Determine the [x, y] coordinate at the center of the cell enclosing the given text.  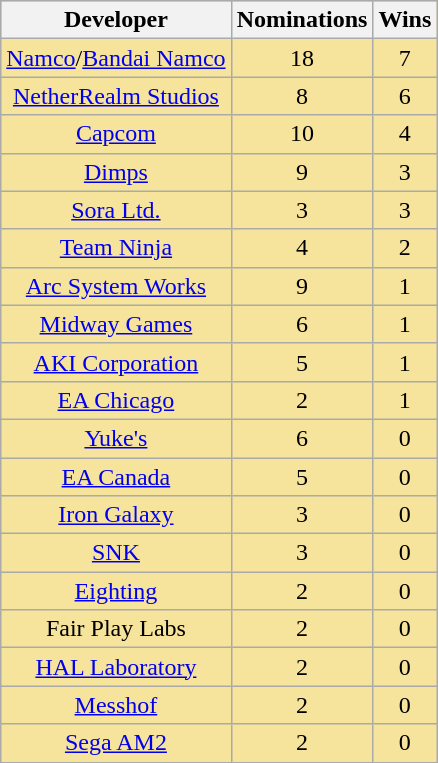
7 [405, 58]
Sora Ltd. [116, 210]
Eighting [116, 591]
AKI Corporation [116, 362]
Dimps [116, 172]
EA Chicago [116, 400]
Wins [405, 20]
Yuke's [116, 438]
Midway Games [116, 324]
18 [302, 58]
NetherRealm Studios [116, 96]
Fair Play Labs [116, 629]
HAL Laboratory [116, 667]
Messhof [116, 705]
Developer [116, 20]
Team Ninja [116, 248]
Iron Galaxy [116, 515]
Sega AM2 [116, 743]
Capcom [116, 134]
10 [302, 134]
Arc System Works [116, 286]
Nominations [302, 20]
8 [302, 96]
EA Canada [116, 477]
SNK [116, 553]
Namco/Bandai Namco [116, 58]
